Locate the cell with the specified text and output its (X, Y) center coordinate. 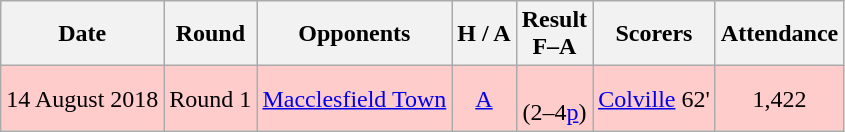
Round (210, 34)
H / A (484, 34)
(2–4p) (554, 98)
Macclesfield Town (354, 98)
Attendance (779, 34)
Round 1 (210, 98)
1,422 (779, 98)
14 August 2018 (82, 98)
A (484, 98)
Scorers (654, 34)
Opponents (354, 34)
ResultF–A (554, 34)
Colville 62' (654, 98)
Date (82, 34)
